Output the (X, Y) coordinate of the center of the cell containing the given text.  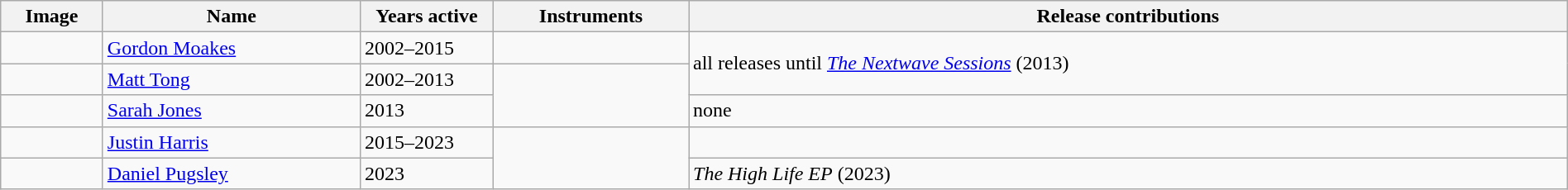
Years active (427, 17)
Instruments (590, 17)
The High Life EP (2023) (1128, 173)
none (1128, 111)
Justin Harris (232, 142)
Release contributions (1128, 17)
2023 (427, 173)
Gordon Moakes (232, 48)
2002–2013 (427, 79)
Image (52, 17)
2013 (427, 111)
Sarah Jones (232, 111)
all releases until The Nextwave Sessions (2013) (1128, 64)
Name (232, 17)
2015–2023 (427, 142)
2002–2015 (427, 48)
Matt Tong (232, 79)
Daniel Pugsley (232, 173)
